Determine the [x, y] coordinate at the center of the cell enclosing the given text.  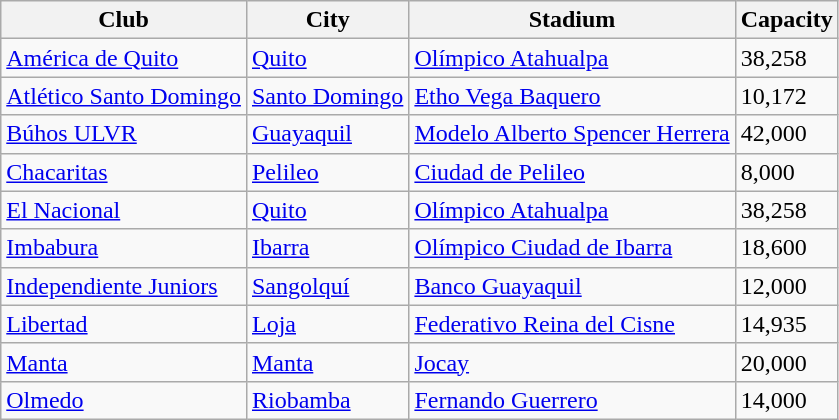
Riobamba [327, 400]
8,000 [786, 172]
Stadium [572, 20]
Independiente Juniors [124, 286]
Santo Domingo [327, 96]
20,000 [786, 362]
Búhos ULVR [124, 134]
América de Quito [124, 58]
El Nacional [124, 210]
Imbabura [124, 248]
Atlético Santo Domingo [124, 96]
Ciudad de Pelileo [572, 172]
Modelo Alberto Spencer Herrera [572, 134]
Loja [327, 324]
10,172 [786, 96]
Guayaquil [327, 134]
Pelileo [327, 172]
42,000 [786, 134]
Fernando Guerrero [572, 400]
Etho Vega Baquero [572, 96]
12,000 [786, 286]
Libertad [124, 324]
Chacaritas [124, 172]
Ibarra [327, 248]
Jocay [572, 362]
Club [124, 20]
14,000 [786, 400]
Sangolquí [327, 286]
Olímpico Ciudad de Ibarra [572, 248]
Capacity [786, 20]
14,935 [786, 324]
Olmedo [124, 400]
City [327, 20]
Federativo Reina del Cisne [572, 324]
Banco Guayaquil [572, 286]
18,600 [786, 248]
